Locate the cell with the specified text and output its [X, Y] center coordinate. 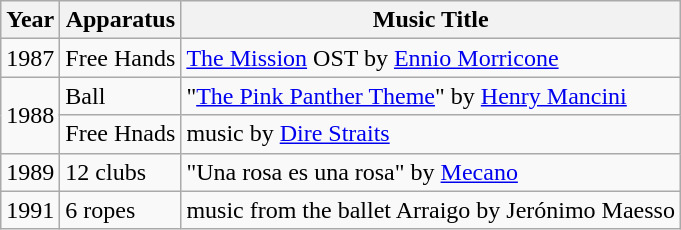
music from the ballet Arraigo by Jerónimo Maesso [431, 210]
Year [30, 20]
"Una rosa es una rosa" by Mecano [431, 172]
1991 [30, 210]
The Mission OST by Ennio Morricone [431, 58]
Free Hands [120, 58]
music by Dire Straits [431, 134]
Apparatus [120, 20]
6 ropes [120, 210]
Music Title [431, 20]
"The Pink Panther Theme" by Henry Mancini [431, 96]
12 clubs [120, 172]
1987 [30, 58]
1988 [30, 115]
Free Hnads [120, 134]
1989 [30, 172]
Ball [120, 96]
